Identify which cell holds the provided text, then report its [x, y] central coordinate. 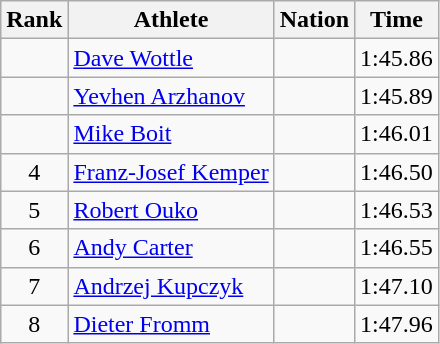
Yevhen Arzhanov [171, 96]
Dieter Fromm [171, 324]
1:45.86 [397, 58]
4 [34, 172]
Time [397, 20]
1:46.53 [397, 210]
1:47.96 [397, 324]
Franz-Josef Kemper [171, 172]
Rank [34, 20]
Dave Wottle [171, 58]
1:47.10 [397, 286]
8 [34, 324]
5 [34, 210]
1:45.89 [397, 96]
1:46.01 [397, 134]
Robert Ouko [171, 210]
Mike Boit [171, 134]
1:46.50 [397, 172]
Athlete [171, 20]
Andy Carter [171, 248]
1:46.55 [397, 248]
7 [34, 286]
Nation [314, 20]
Andrzej Kupczyk [171, 286]
6 [34, 248]
